Pinpoint the cell where the given text exists, returning its [x, y] midpoint coordinate. 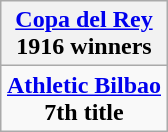
Copa del Rey1916 winners [84, 34]
Athletic Bilbao7th title [84, 98]
